Search for the cell housing the specified text and yield its (X, Y) center coordinate. 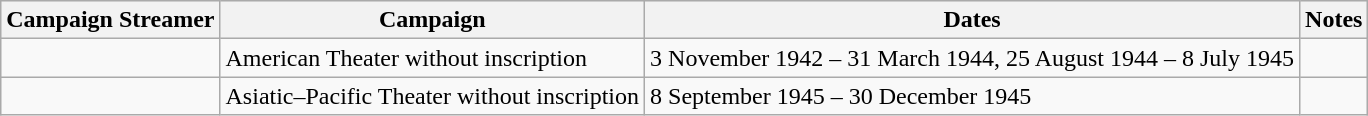
Campaign Streamer (110, 20)
Dates (972, 20)
Campaign (432, 20)
Notes (1334, 20)
American Theater without inscription (432, 58)
8 September 1945 – 30 December 1945 (972, 96)
3 November 1942 – 31 March 1944, 25 August 1944 – 8 July 1945 (972, 58)
Asiatic–Pacific Theater without inscription (432, 96)
